Extract the [x, y] coordinate from the center of the cell holding the provided text.  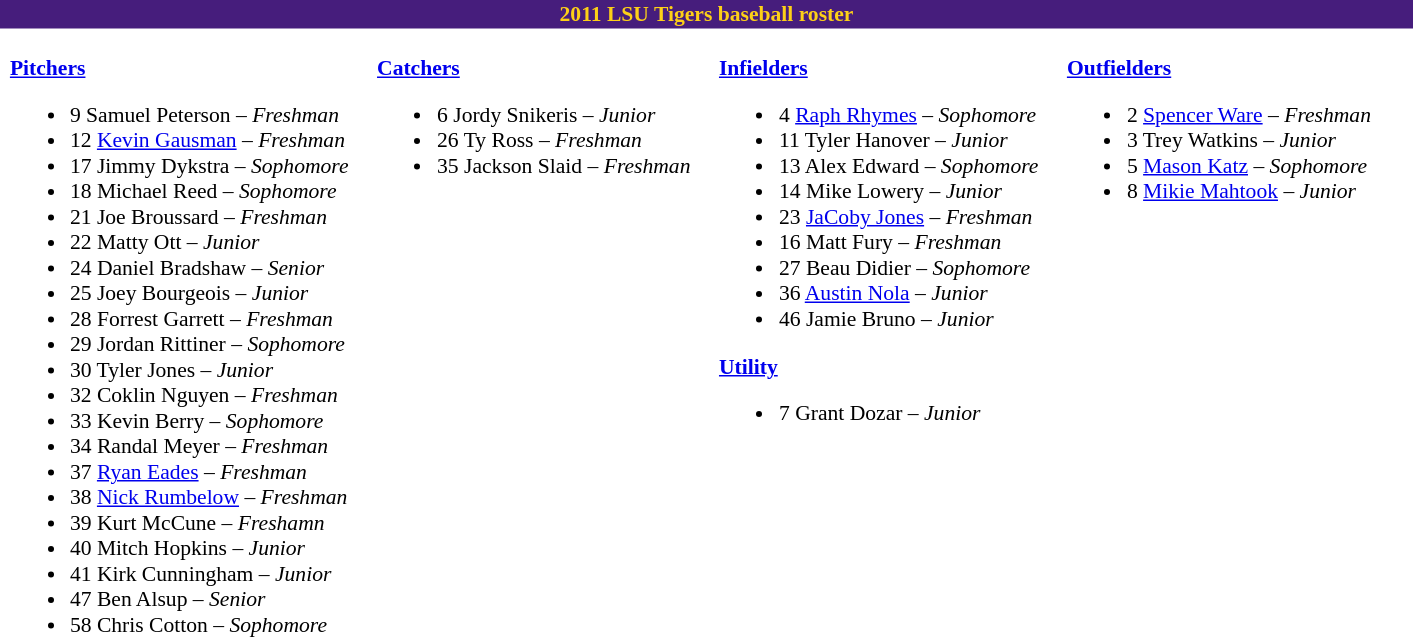
2011 LSU Tigers baseball roster [706, 14]
